Return (X, Y) of the center of cell containing provided text 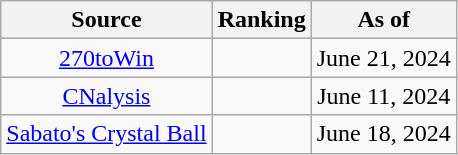
CNalysis (106, 96)
Source (106, 20)
June 18, 2024 (384, 134)
Sabato's Crystal Ball (106, 134)
June 21, 2024 (384, 58)
270toWin (106, 58)
As of (384, 20)
June 11, 2024 (384, 96)
Ranking (262, 20)
